Pinpoint the cell where the given text exists, returning its [x, y] midpoint coordinate. 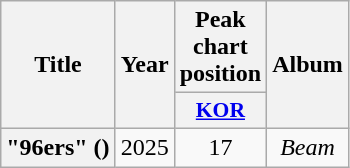
Peak chart position [220, 47]
"96ers" () [58, 147]
2025 [144, 147]
Beam [308, 147]
Title [58, 65]
Album [308, 65]
17 [220, 147]
KOR [220, 111]
Year [144, 65]
